Find where the given text appears and provide that cell's center as [X, Y] coordinate. 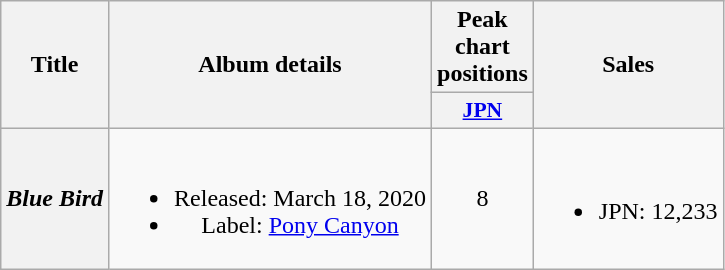
8 [483, 198]
Released: March 18, 2020Label: Pony Canyon [270, 198]
Title [55, 65]
JPN: 12,233 [628, 198]
Blue Bird [55, 198]
JPN [483, 111]
Album details [270, 65]
Peak chart positions [483, 47]
Sales [628, 65]
